From the cell containing the given text, extract its center point as [X, Y] coordinate. 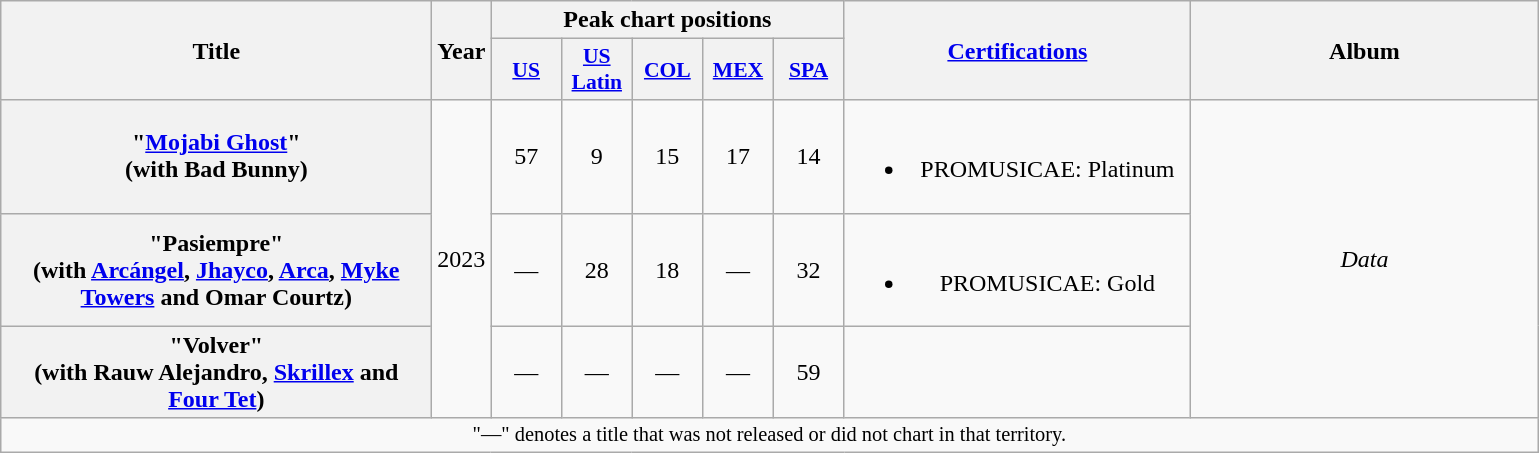
Data [1364, 259]
59 [808, 372]
28 [596, 270]
"Mojabi Ghost"(with Bad Bunny) [216, 156]
Certifications [1018, 50]
14 [808, 156]
Peak chart positions [668, 20]
PROMUSICAE: Gold [1018, 270]
15 [668, 156]
32 [808, 270]
"Volver"(with Rauw Alejandro, Skrillex and Four Tet) [216, 372]
USLatin [596, 70]
57 [526, 156]
Album [1364, 50]
MEX [738, 70]
"Pasiempre"(with Arcángel, Jhayco, Arca, Myke Towers and Omar Courtz) [216, 270]
9 [596, 156]
PROMUSICAE: Platinum [1018, 156]
COL [668, 70]
SPA [808, 70]
18 [668, 270]
17 [738, 156]
US [526, 70]
Title [216, 50]
Year [462, 50]
"—" denotes a title that was not released or did not chart in that territory. [770, 435]
2023 [462, 259]
